Return the [x, y] coordinate for the center point of the cell that contains the specified text.  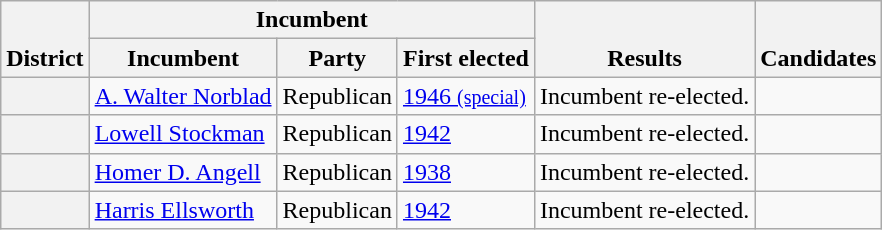
Lowell Stockman [183, 134]
Candidates [818, 39]
District [45, 39]
Harris Ellsworth [183, 210]
1938 [466, 172]
1946 (special) [466, 96]
Party [337, 58]
Results [644, 39]
Homer D. Angell [183, 172]
First elected [466, 58]
A. Walter Norblad [183, 96]
